Output the [x, y] coordinate of the center of the cell containing the given text.  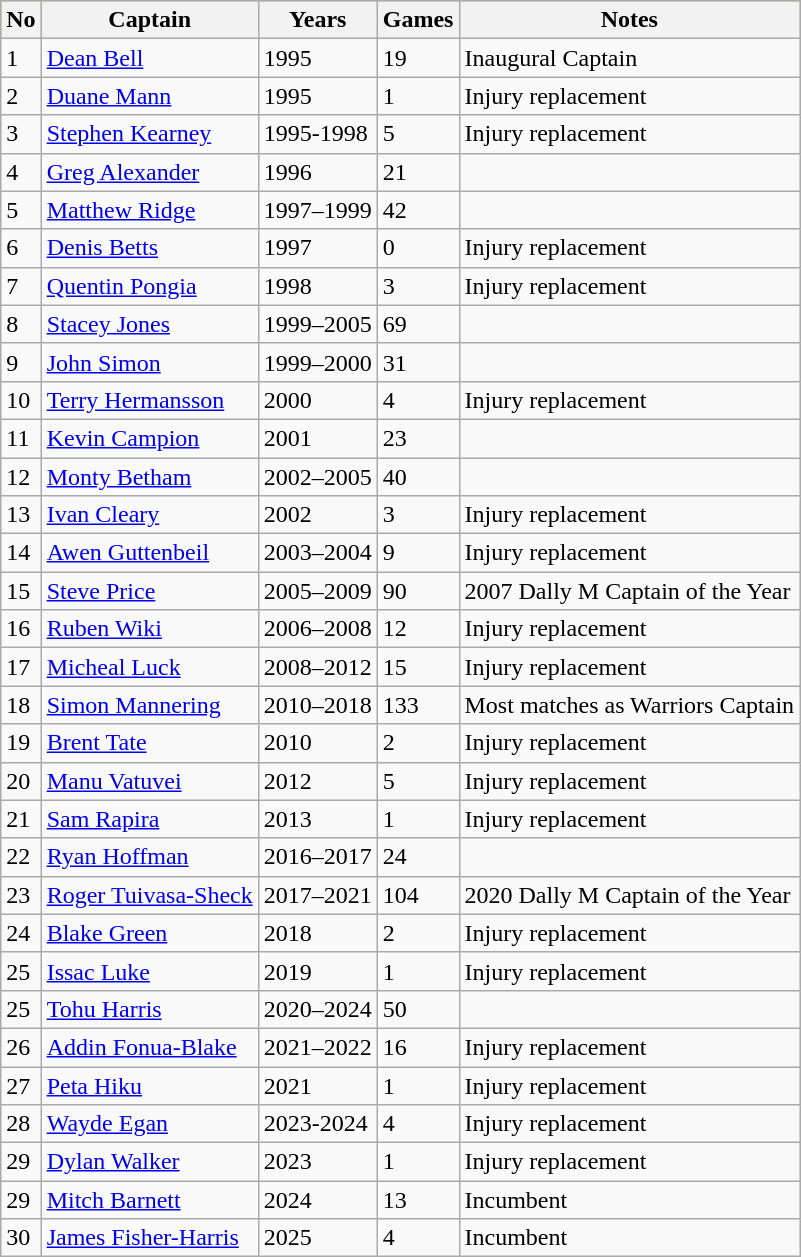
Peta Hiku [150, 1085]
2010 [318, 743]
Duane Mann [150, 96]
Sam Rapira [150, 819]
Roger Tuivasa-Sheck [150, 895]
90 [418, 591]
2017–2021 [318, 895]
2021–2022 [318, 1047]
104 [418, 895]
2001 [318, 438]
Terry Hermansson [150, 400]
John Simon [150, 362]
2013 [318, 819]
1995-1998 [318, 134]
2024 [318, 1200]
Stephen Kearney [150, 134]
Ryan Hoffman [150, 857]
2003–2004 [318, 553]
133 [418, 705]
Awen Guttenbeil [150, 553]
40 [418, 477]
2016–2017 [318, 857]
2020–2024 [318, 1009]
18 [21, 705]
2020 Dally M Captain of the Year [630, 895]
No [21, 20]
1997 [318, 248]
17 [21, 667]
7 [21, 286]
Captain [150, 20]
Issac Luke [150, 971]
1999–2000 [318, 362]
2006–2008 [318, 629]
Denis Betts [150, 248]
Dylan Walker [150, 1162]
1997–1999 [318, 210]
Games [418, 20]
2000 [318, 400]
2021 [318, 1085]
Monty Betham [150, 477]
8 [21, 324]
Tohu Harris [150, 1009]
Ruben Wiki [150, 629]
Years [318, 20]
50 [418, 1009]
2023 [318, 1162]
2010–2018 [318, 705]
Matthew Ridge [150, 210]
2012 [318, 781]
2023-2024 [318, 1124]
27 [21, 1085]
11 [21, 438]
10 [21, 400]
Dean Bell [150, 58]
0 [418, 248]
2019 [318, 971]
Most matches as Warriors Captain [630, 705]
Addin Fonua-Blake [150, 1047]
Inaugural Captain [630, 58]
28 [21, 1124]
Wayde Egan [150, 1124]
20 [21, 781]
Simon Mannering [150, 705]
Manu Vatuvei [150, 781]
Mitch Barnett [150, 1200]
22 [21, 857]
2002 [318, 515]
1996 [318, 172]
69 [418, 324]
6 [21, 248]
14 [21, 553]
Ivan Cleary [150, 515]
1998 [318, 286]
2025 [318, 1238]
30 [21, 1238]
42 [418, 210]
Notes [630, 20]
Greg Alexander [150, 172]
Kevin Campion [150, 438]
Stacey Jones [150, 324]
Micheal Luck [150, 667]
31 [418, 362]
1999–2005 [318, 324]
Brent Tate [150, 743]
2002–2005 [318, 477]
James Fisher-Harris [150, 1238]
2008–2012 [318, 667]
26 [21, 1047]
Blake Green [150, 933]
2005–2009 [318, 591]
2007 Dally M Captain of the Year [630, 591]
2018 [318, 933]
Quentin Pongia [150, 286]
Steve Price [150, 591]
